Identify which cell holds the provided text, then report its (X, Y) central coordinate. 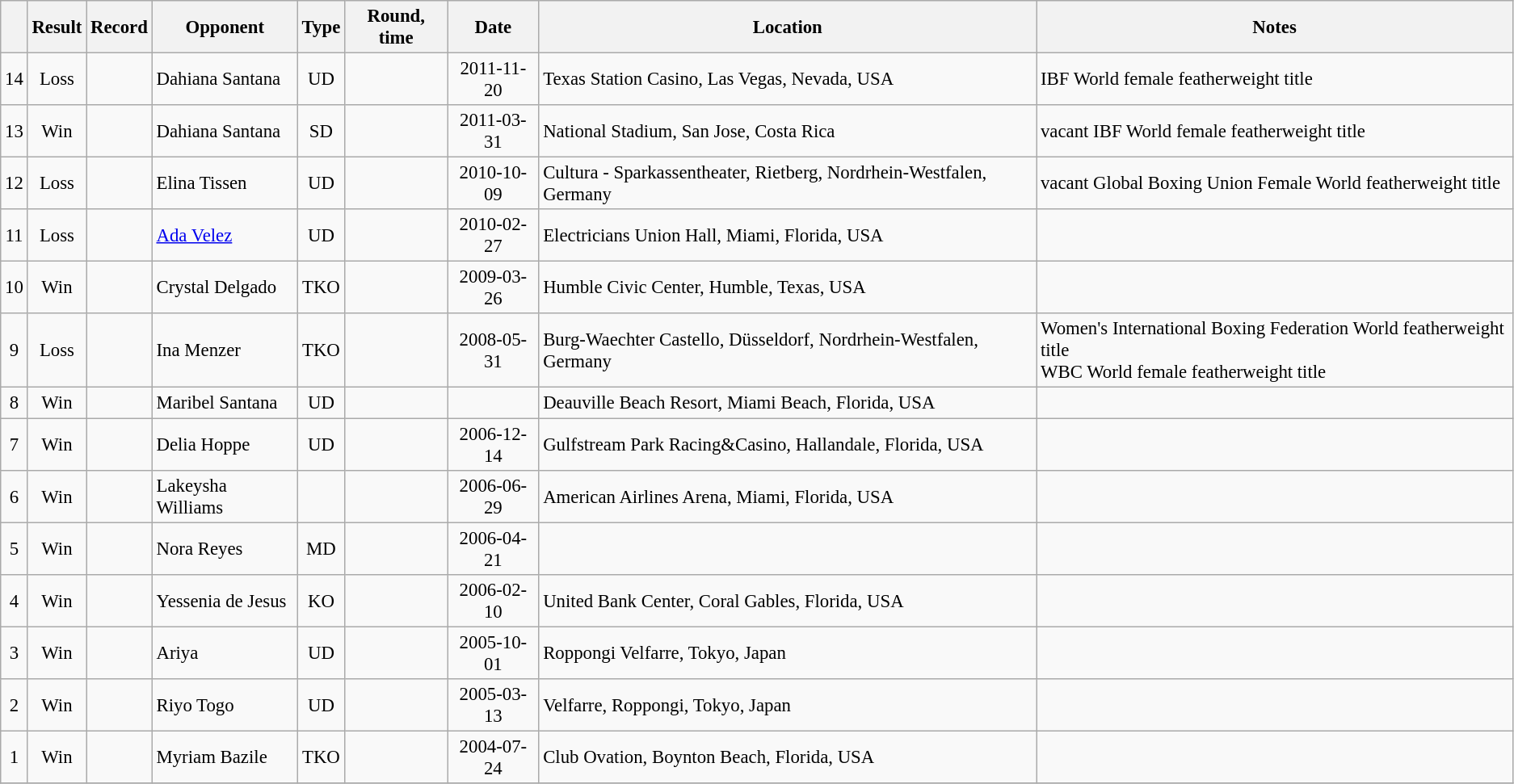
2005-10-01 (493, 652)
6 (15, 496)
2006-12-14 (493, 444)
Gulfstream Park Racing&Casino, Hallandale, Florida, USA (788, 444)
Electricians Union Hall, Miami, Florida, USA (788, 236)
Women's International Boxing Federation World featherweight titleWBC World female featherweight title (1275, 350)
Cultura - Sparkassentheater, Rietberg, Nordrhein-Westfalen, Germany (788, 184)
Riyo Togo (225, 706)
Round, time (396, 27)
2004-07-24 (493, 757)
IBF World female featherweight title (1275, 79)
Type (321, 27)
Texas Station Casino, Las Vegas, Nevada, USA (788, 79)
2006-02-10 (493, 601)
5 (15, 549)
Crystal Delgado (225, 287)
Delia Hoppe (225, 444)
2011-11-20 (493, 79)
Yessenia de Jesus (225, 601)
2008-05-31 (493, 350)
14 (15, 79)
2011-03-31 (493, 131)
Humble Civic Center, Humble, Texas, USA (788, 287)
Nora Reyes (225, 549)
vacant Global Boxing Union Female World featherweight title (1275, 184)
MD (321, 549)
2010-10-09 (493, 184)
Result (57, 27)
Burg-Waechter Castello, Düsseldorf, Nordrhein-Westfalen, Germany (788, 350)
2010-02-27 (493, 236)
Ina Menzer (225, 350)
Lakeysha Williams (225, 496)
7 (15, 444)
Deauville Beach Resort, Miami Beach, Florida, USA (788, 403)
Maribel Santana (225, 403)
2005-03-13 (493, 706)
Notes (1275, 27)
Club Ovation, Boynton Beach, Florida, USA (788, 757)
Ada Velez (225, 236)
2006-04-21 (493, 549)
Record (120, 27)
2006-06-29 (493, 496)
SD (321, 131)
9 (15, 350)
Roppongi Velfarre, Tokyo, Japan (788, 652)
11 (15, 236)
United Bank Center, Coral Gables, Florida, USA (788, 601)
National Stadium, San Jose, Costa Rica (788, 131)
vacant IBF World female featherweight title (1275, 131)
8 (15, 403)
4 (15, 601)
Velfarre, Roppongi, Tokyo, Japan (788, 706)
3 (15, 652)
KO (321, 601)
10 (15, 287)
2009-03-26 (493, 287)
Location (788, 27)
Opponent (225, 27)
13 (15, 131)
Myriam Bazile (225, 757)
Ariya (225, 652)
1 (15, 757)
Date (493, 27)
2 (15, 706)
Elina Tissen (225, 184)
12 (15, 184)
American Airlines Arena, Miami, Florida, USA (788, 496)
